Search for the cell housing the specified text and yield its (X, Y) center coordinate. 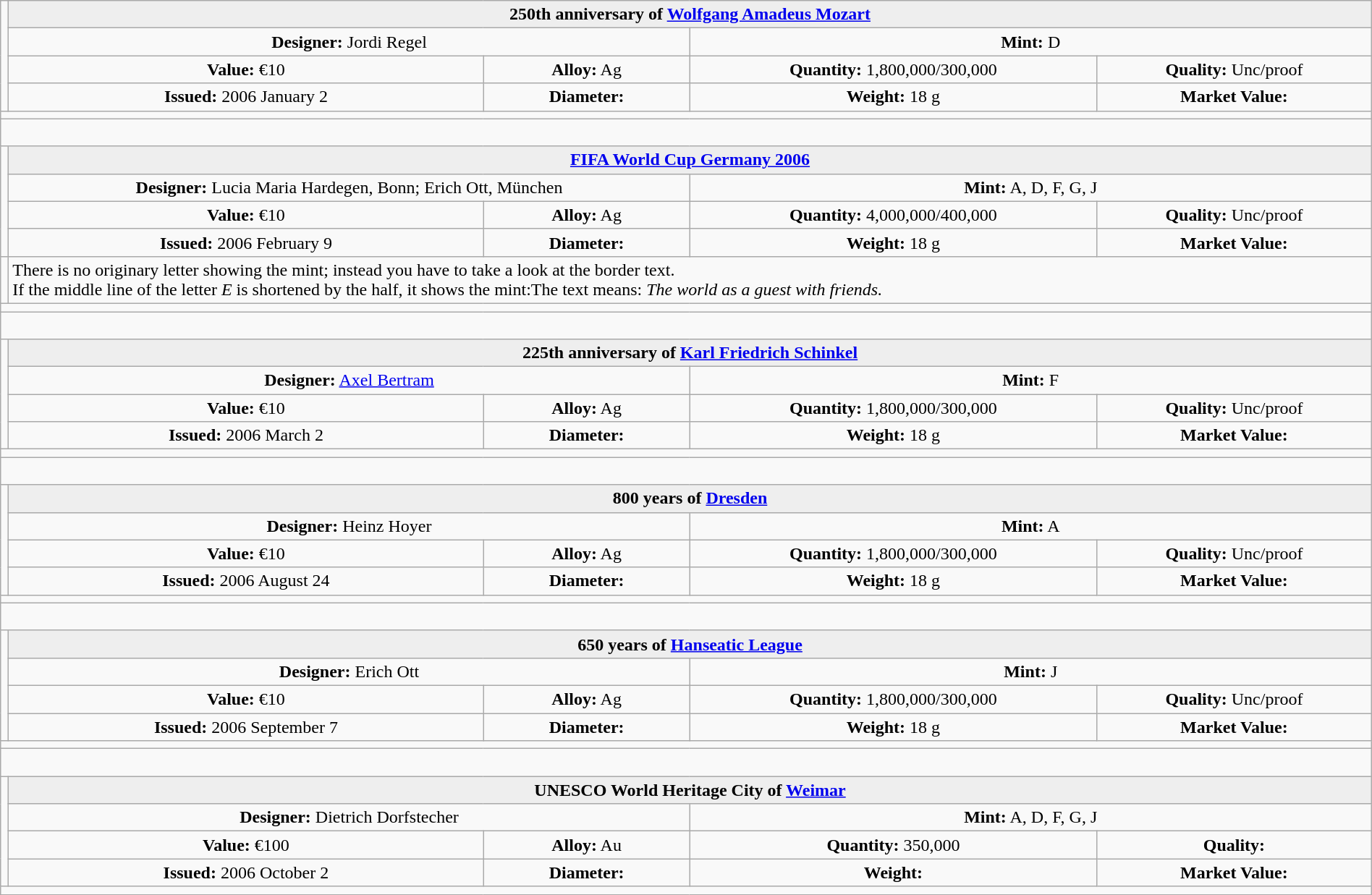
Issued: 2006 September 7 (246, 727)
Designer: Dietrich Dorfstecher (349, 818)
225th anniversary of Karl Friedrich Schinkel (690, 353)
Alloy: Au (586, 845)
Issued: 2006 August 24 (246, 581)
FIFA World Cup Germany 2006 (690, 160)
Mint: A (1030, 526)
Quantity: 4,000,000/400,000 (893, 215)
Issued: 2006 March 2 (246, 436)
Designer: Jordi Regel (349, 42)
Designer: Axel Bertram (349, 381)
UNESCO World Heritage City of Weimar (690, 790)
Quantity: 350,000 (893, 845)
650 years of Hanseatic League (690, 644)
Designer: Heinz Hoyer (349, 526)
Weight: (893, 873)
Mint: J (1030, 671)
Designer: Erich Ott (349, 671)
Issued: 2006 October 2 (246, 873)
Issued: 2006 January 2 (246, 97)
Issued: 2006 February 9 (246, 242)
Quality: (1235, 845)
Value: €100 (246, 845)
Mint: F (1030, 381)
250th anniversary of Wolfgang Amadeus Mozart (690, 14)
800 years of Dresden (690, 499)
Mint: D (1030, 42)
Designer: Lucia Maria Hardegen, Bonn; Erich Ott, München (349, 187)
